Determine the [X, Y] coordinate at the center of the cell enclosing the given text.  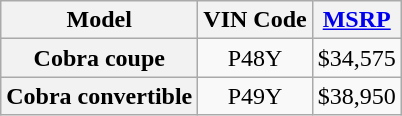
Model [100, 20]
P48Y [255, 58]
Cobra convertible [100, 96]
P49Y [255, 96]
$38,950 [356, 96]
VIN Code [255, 20]
MSRP [356, 20]
$34,575 [356, 58]
Cobra coupe [100, 58]
